Identify which cell holds the provided text, then report its [x, y] central coordinate. 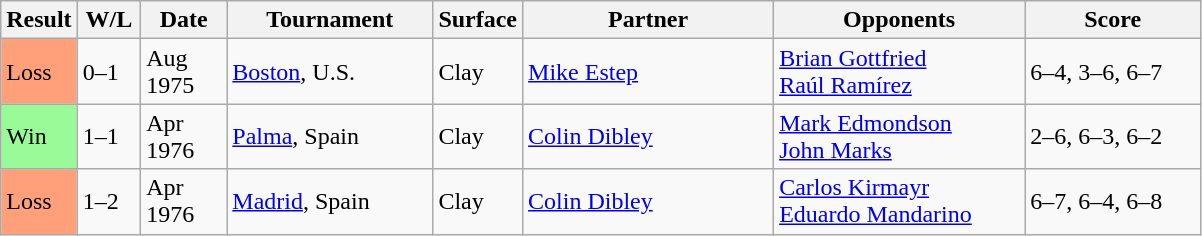
1–1 [109, 136]
Palma, Spain [330, 136]
1–2 [109, 202]
Win [39, 136]
Carlos Kirmayr Eduardo Mandarino [900, 202]
2–6, 6–3, 6–2 [1113, 136]
0–1 [109, 72]
6–7, 6–4, 6–8 [1113, 202]
Boston, U.S. [330, 72]
W/L [109, 20]
Score [1113, 20]
Tournament [330, 20]
Partner [648, 20]
Brian Gottfried Raúl Ramírez [900, 72]
Mark Edmondson John Marks [900, 136]
Opponents [900, 20]
Date [184, 20]
Aug 1975 [184, 72]
Madrid, Spain [330, 202]
Mike Estep [648, 72]
Surface [478, 20]
Result [39, 20]
6–4, 3–6, 6–7 [1113, 72]
